Detect which cell encompasses the target text, then output its [x, y] center coordinate. 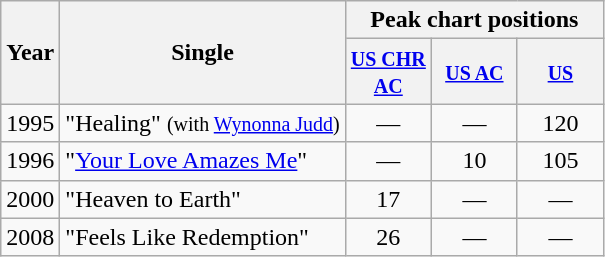
1996 [30, 161]
Peak chart positions [474, 20]
2008 [30, 237]
US AC [474, 72]
Single [202, 52]
105 [560, 161]
2000 [30, 199]
120 [560, 123]
1995 [30, 123]
"Heaven to Earth" [202, 199]
10 [474, 161]
US CHR AC [388, 72]
"Healing" (with Wynonna Judd) [202, 123]
Year [30, 52]
26 [388, 237]
"Your Love Amazes Me" [202, 161]
"Feels Like Redemption" [202, 237]
US [560, 72]
17 [388, 199]
